Determine the (x, y) coordinate at the center of the cell enclosing the given text.  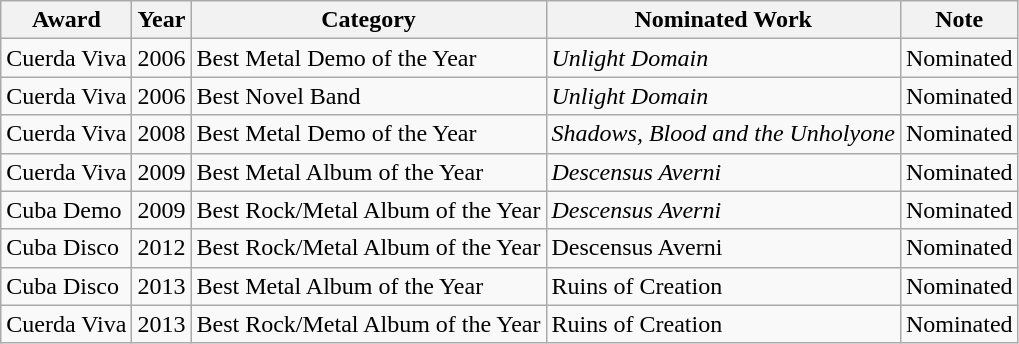
2008 (162, 134)
2012 (162, 248)
Nominated Work (723, 20)
Cuba Demo (66, 210)
Best Novel Band (368, 96)
Note (959, 20)
Category (368, 20)
Award (66, 20)
Shadows, Blood and the Unholyone (723, 134)
Year (162, 20)
